Find where the given text appears and provide that cell's center as [X, Y] coordinate. 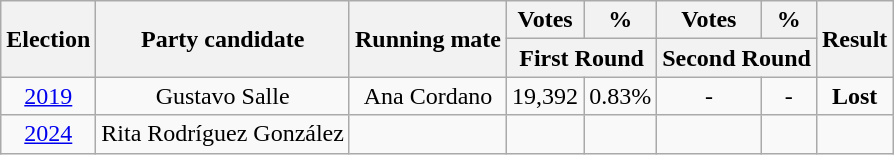
Rita Rodríguez González [223, 134]
2024 [48, 134]
2019 [48, 96]
0.83% [620, 96]
Result [854, 39]
Gustavo Salle [223, 96]
Party candidate [223, 39]
Ana Cordano [428, 96]
Lost [854, 96]
First Round [582, 58]
Running mate [428, 39]
19,392 [546, 96]
Second Round [737, 58]
Election [48, 39]
